Search for the cell housing the specified text and yield its (X, Y) center coordinate. 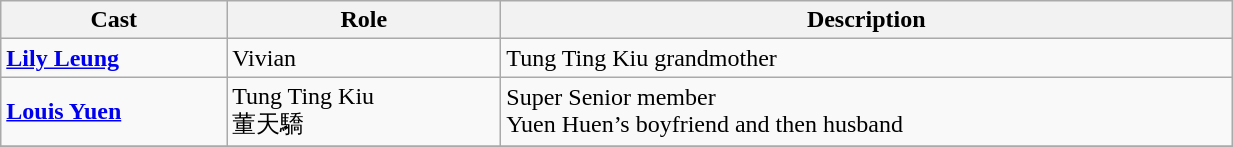
Tung Ting Kiu董天驕 (364, 112)
Tung Ting Kiu grandmother (866, 58)
Cast (114, 20)
Description (866, 20)
Role (364, 20)
Lily Leung (114, 58)
Vivian (364, 58)
Louis Yuen (114, 112)
Super Senior memberYuen Huen’s boyfriend and then husband (866, 112)
